Return [x, y] of the center of cell containing provided text 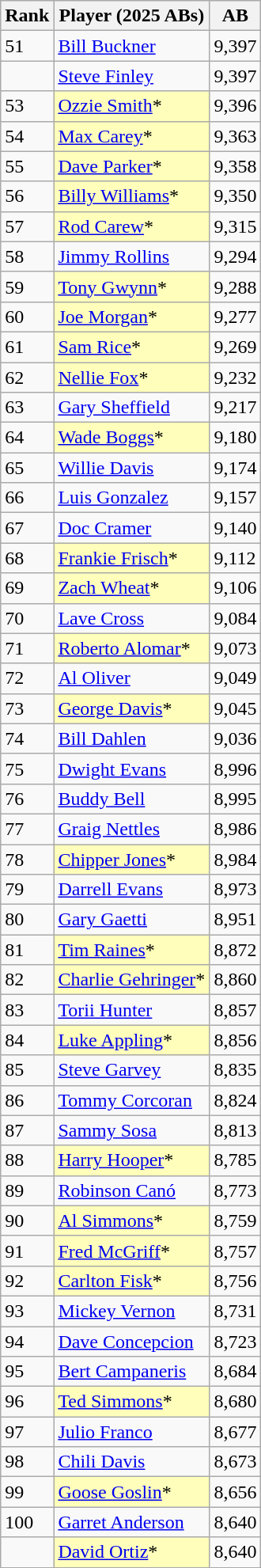
8,723 [236, 1342]
62 [27, 378]
8,813 [236, 1130]
Dwight Evans [131, 769]
79 [27, 890]
Mickey Vernon [131, 1311]
Chili Davis [131, 1462]
9,049 [236, 678]
77 [27, 829]
Ozzie Smith* [131, 106]
Darrell Evans [131, 890]
Rank [27, 16]
Nellie Fox* [131, 378]
Doc Cramer [131, 528]
74 [27, 738]
8,996 [236, 769]
Frankie Frisch* [131, 558]
8,677 [236, 1432]
David Ortiz* [131, 1552]
8,973 [236, 890]
9,294 [236, 256]
9,140 [236, 528]
Tony Gwynn* [131, 287]
9,084 [236, 618]
84 [27, 1040]
Tommy Corcoran [131, 1100]
Dave Concepcion [131, 1342]
9,277 [236, 317]
8,684 [236, 1372]
53 [27, 106]
9,112 [236, 558]
8,860 [236, 980]
8,673 [236, 1462]
8,756 [236, 1281]
9,350 [236, 196]
9,106 [236, 588]
Billy Williams* [131, 196]
91 [27, 1251]
90 [27, 1221]
68 [27, 558]
8,856 [236, 1040]
Lave Cross [131, 618]
87 [27, 1130]
99 [27, 1492]
59 [27, 287]
Luis Gonzalez [131, 498]
8,757 [236, 1251]
Carlton Fisk* [131, 1281]
Torii Hunter [131, 1010]
65 [27, 468]
72 [27, 678]
60 [27, 317]
89 [27, 1190]
9,315 [236, 226]
81 [27, 950]
9,358 [236, 166]
8,785 [236, 1160]
Willie Davis [131, 468]
70 [27, 618]
100 [27, 1522]
9,157 [236, 498]
9,217 [236, 408]
Roberto Alomar* [131, 648]
Fred McGriff* [131, 1251]
76 [27, 799]
Chipper Jones* [131, 859]
Jimmy Rollins [131, 256]
Steve Garvey [131, 1070]
8,773 [236, 1190]
AB [236, 16]
95 [27, 1372]
8,835 [236, 1070]
80 [27, 920]
Wade Boggs* [131, 438]
75 [27, 769]
97 [27, 1432]
Luke Appling* [131, 1040]
93 [27, 1311]
Harry Hooper* [131, 1160]
8,984 [236, 859]
55 [27, 166]
Player (2025 ABs) [131, 16]
George Davis* [131, 708]
9,036 [236, 738]
9,288 [236, 287]
Joe Morgan* [131, 317]
98 [27, 1462]
Max Carey* [131, 136]
Robinson Canó [131, 1190]
58 [27, 256]
8,951 [236, 920]
63 [27, 408]
Ted Simmons* [131, 1402]
8,759 [236, 1221]
Zach Wheat* [131, 588]
73 [27, 708]
66 [27, 498]
8,680 [236, 1402]
Bill Dahlen [131, 738]
Steve Finley [131, 76]
69 [27, 588]
Gary Sheffield [131, 408]
9,180 [236, 438]
9,232 [236, 378]
Buddy Bell [131, 799]
Bill Buckner [131, 46]
61 [27, 347]
9,396 [236, 106]
86 [27, 1100]
92 [27, 1281]
Sam Rice* [131, 347]
51 [27, 46]
94 [27, 1342]
71 [27, 648]
Graig Nettles [131, 829]
8,824 [236, 1100]
Rod Carew* [131, 226]
9,174 [236, 468]
96 [27, 1402]
8,986 [236, 829]
9,045 [236, 708]
83 [27, 1010]
88 [27, 1160]
8,731 [236, 1311]
64 [27, 438]
Al Oliver [131, 678]
82 [27, 980]
85 [27, 1070]
57 [27, 226]
Al Simmons* [131, 1221]
8,995 [236, 799]
Sammy Sosa [131, 1130]
67 [27, 528]
54 [27, 136]
9,363 [236, 136]
8,872 [236, 950]
Bert Campaneris [131, 1372]
Garret Anderson [131, 1522]
Julio Franco [131, 1432]
Goose Goslin* [131, 1492]
9,269 [236, 347]
8,857 [236, 1010]
56 [27, 196]
9,073 [236, 648]
Gary Gaetti [131, 920]
8,656 [236, 1492]
Tim Raines* [131, 950]
78 [27, 859]
Dave Parker* [131, 166]
Charlie Gehringer* [131, 980]
